Determine the [X, Y] coordinate at the center of the cell enclosing the given text.  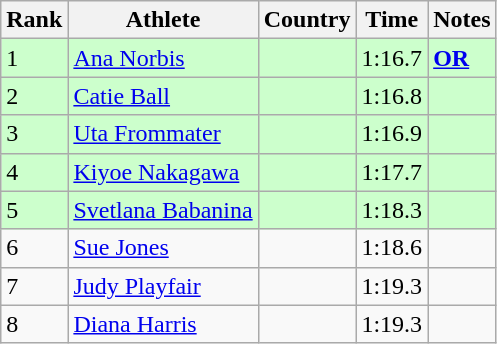
7 [34, 286]
Diana Harris [163, 324]
Rank [34, 20]
Country [307, 20]
1:17.7 [392, 172]
1:18.6 [392, 248]
4 [34, 172]
Notes [462, 20]
Svetlana Babanina [163, 210]
Time [392, 20]
OR [462, 58]
1:16.8 [392, 96]
Uta Frommater [163, 134]
Ana Norbis [163, 58]
Judy Playfair [163, 286]
1:16.9 [392, 134]
Catie Ball [163, 96]
8 [34, 324]
Sue Jones [163, 248]
3 [34, 134]
1:18.3 [392, 210]
Athlete [163, 20]
2 [34, 96]
1 [34, 58]
1:16.7 [392, 58]
6 [34, 248]
Kiyoe Nakagawa [163, 172]
5 [34, 210]
